Extract the (x, y) coordinate from the center of the cell holding the provided text.  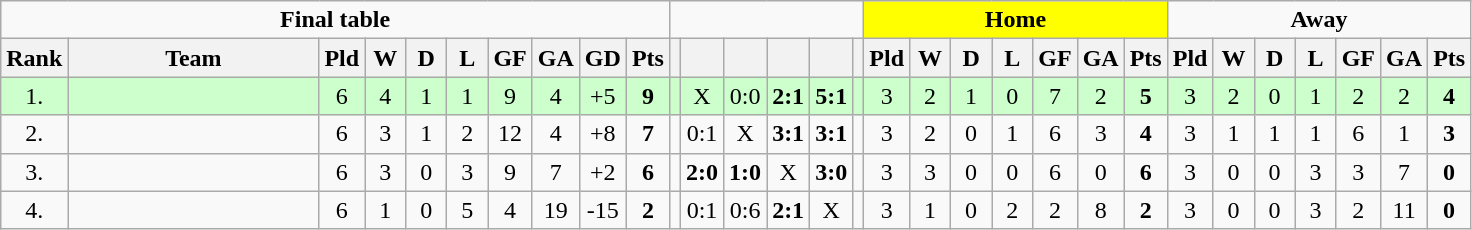
2:0 (702, 172)
+2 (602, 172)
+8 (602, 134)
0:6 (746, 210)
Away (1318, 20)
0:0 (746, 96)
19 (556, 210)
2. (34, 134)
GD (602, 58)
Final table (336, 20)
+5 (602, 96)
-15 (602, 210)
5:1 (832, 96)
11 (1404, 210)
1:0 (746, 172)
8 (1100, 210)
Team (194, 58)
Rank (34, 58)
12 (510, 134)
3. (34, 172)
Home (1016, 20)
1. (34, 96)
3:0 (832, 172)
4. (34, 210)
